Search for the cell housing the specified text and yield its (x, y) center coordinate. 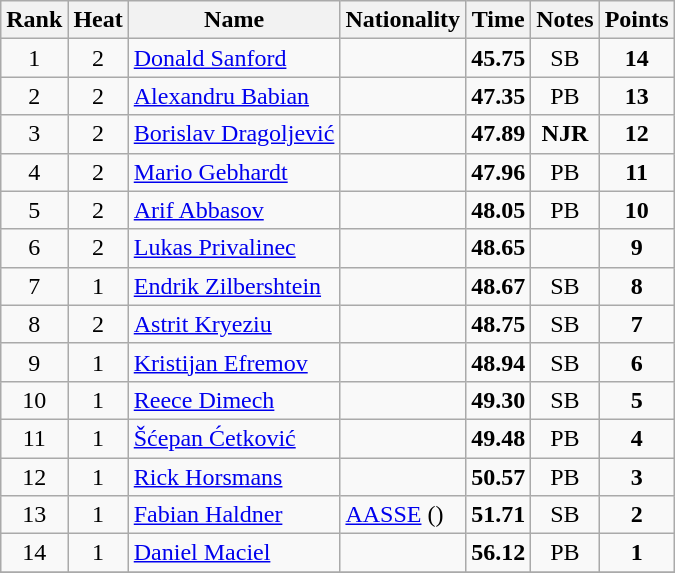
Alexandru Babian (234, 96)
50.57 (498, 477)
48.65 (498, 248)
Arif Abbasov (234, 210)
Rick Horsmans (234, 477)
48.94 (498, 362)
48.05 (498, 210)
Nationality (403, 20)
48.67 (498, 286)
Astrit Kryeziu (234, 324)
NJR (565, 134)
56.12 (498, 553)
Borislav Dragoljević (234, 134)
Endrik Zilbershtein (234, 286)
Heat (98, 20)
Rank (34, 20)
49.48 (498, 438)
Points (636, 20)
47.89 (498, 134)
Kristijan Efremov (234, 362)
47.35 (498, 96)
Name (234, 20)
51.71 (498, 515)
Šćepan Ćetković (234, 438)
Fabian Haldner (234, 515)
48.75 (498, 324)
47.96 (498, 172)
Mario Gebhardt (234, 172)
Daniel Maciel (234, 553)
AASSE () (403, 515)
49.30 (498, 400)
Reece Dimech (234, 400)
Notes (565, 20)
45.75 (498, 58)
Time (498, 20)
Donald Sanford (234, 58)
Lukas Privalinec (234, 248)
